Find where the given text appears and provide that cell's center as (x, y) coordinate. 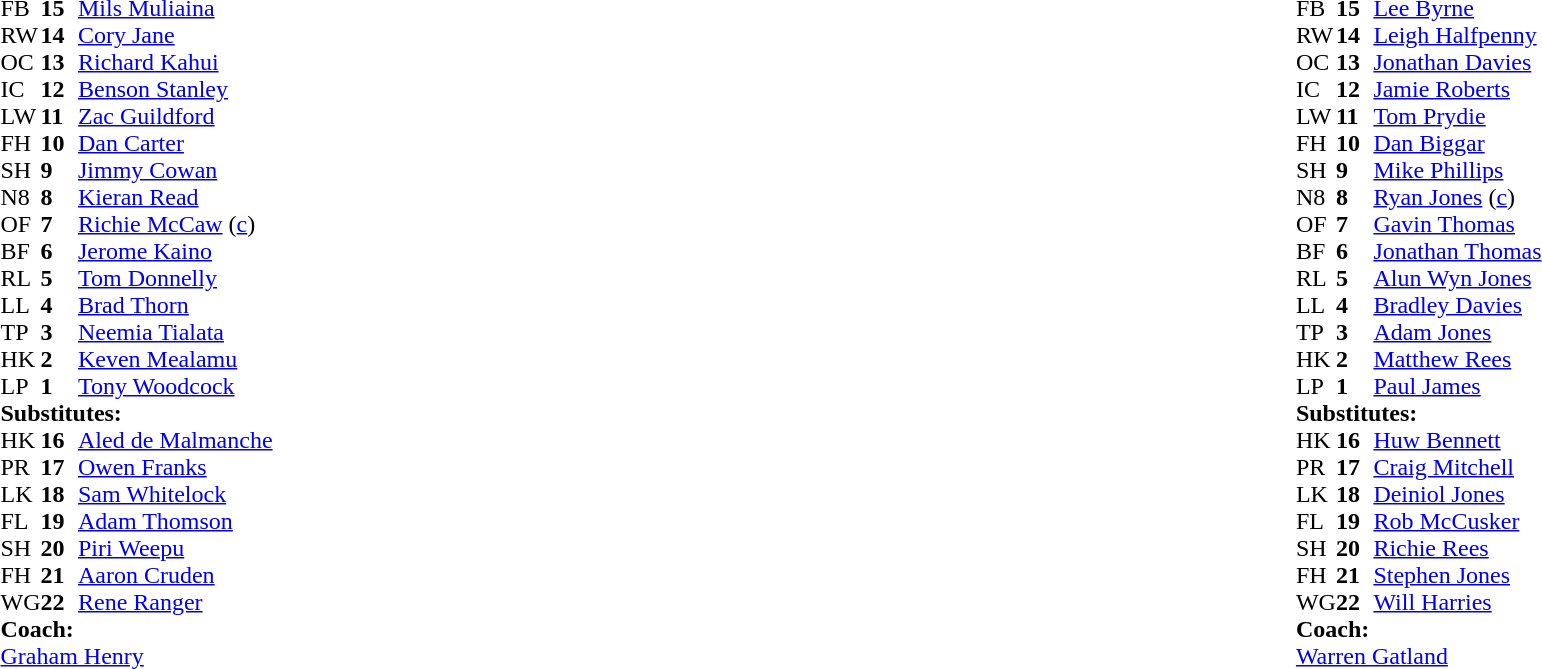
Aled de Malmanche (176, 440)
Jonathan Davies (1457, 62)
Richie Rees (1457, 548)
Dan Biggar (1457, 144)
Stephen Jones (1457, 576)
Jonathan Thomas (1457, 252)
Brad Thorn (176, 306)
Rene Ranger (176, 602)
Mike Phillips (1457, 170)
Paul James (1457, 386)
Zac Guildford (176, 116)
Kieran Read (176, 198)
Matthew Rees (1457, 360)
Dan Carter (176, 144)
Tom Donnelly (176, 278)
Huw Bennett (1457, 440)
Jamie Roberts (1457, 90)
Deiniol Jones (1457, 494)
Neemia Tialata (176, 332)
Bradley Davies (1457, 306)
Owen Franks (176, 468)
Tony Woodcock (176, 386)
Will Harries (1457, 602)
Jimmy Cowan (176, 170)
Craig Mitchell (1457, 468)
Adam Jones (1457, 332)
Ryan Jones (c) (1457, 198)
Piri Weepu (176, 548)
Aaron Cruden (176, 576)
Rob McCusker (1457, 522)
Cory Jane (176, 36)
Gavin Thomas (1457, 224)
Benson Stanley (176, 90)
Keven Mealamu (176, 360)
Tom Prydie (1457, 116)
Graham Henry (136, 656)
Jerome Kaino (176, 252)
Adam Thomson (176, 522)
Leigh Halfpenny (1457, 36)
Alun Wyn Jones (1457, 278)
Richie McCaw (c) (176, 224)
Richard Kahui (176, 62)
Warren Gatland (1419, 656)
Sam Whitelock (176, 494)
